Extract the (x, y) coordinate from the center of the cell holding the provided text.  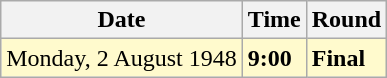
Final (346, 58)
Time (274, 20)
Monday, 2 August 1948 (122, 58)
9:00 (274, 58)
Date (122, 20)
Round (346, 20)
